Output the [x, y] coordinate of the center of the cell containing the given text.  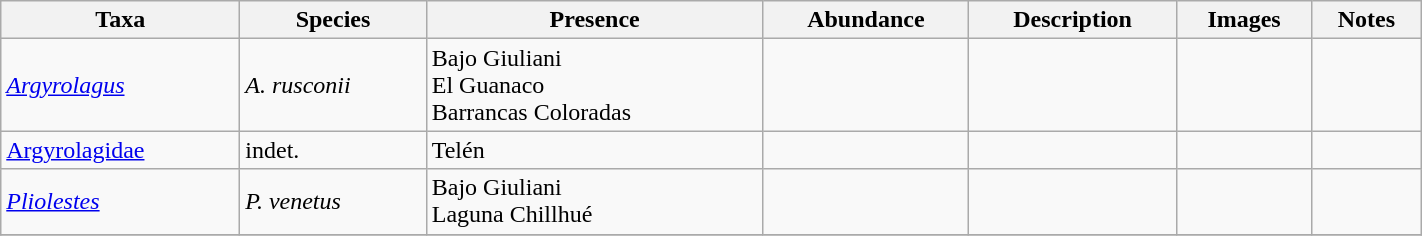
A. rusconii [333, 85]
Argyrolagus [120, 85]
Pliolestes [120, 202]
indet. [333, 150]
Argyrolagidae [120, 150]
Abundance [866, 20]
Telén [594, 150]
Notes [1367, 20]
Species [333, 20]
Bajo GiulianiEl GuanacoBarrancas Coloradas [594, 85]
Bajo GiulianiLaguna Chillhué [594, 202]
Taxa [120, 20]
Images [1244, 20]
P. venetus [333, 202]
Description [1073, 20]
Presence [594, 20]
